Extract the (x, y) coordinate from the center of the cell holding the provided text.  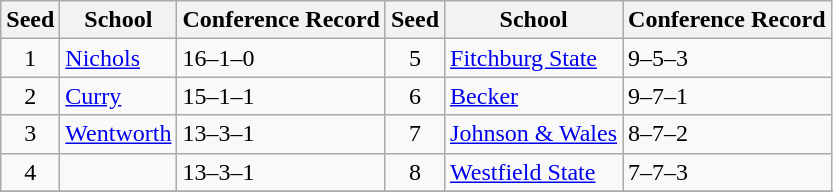
Wentworth (118, 134)
9–7–1 (728, 96)
Becker (534, 96)
Fitchburg State (534, 58)
16–1–0 (282, 58)
2 (30, 96)
6 (414, 96)
4 (30, 172)
5 (414, 58)
Johnson & Wales (534, 134)
8 (414, 172)
9–5–3 (728, 58)
8–7–2 (728, 134)
Westfield State (534, 172)
1 (30, 58)
7–7–3 (728, 172)
7 (414, 134)
3 (30, 134)
Nichols (118, 58)
Curry (118, 96)
15–1–1 (282, 96)
